Locate the cell with the specified text and output its (X, Y) center coordinate. 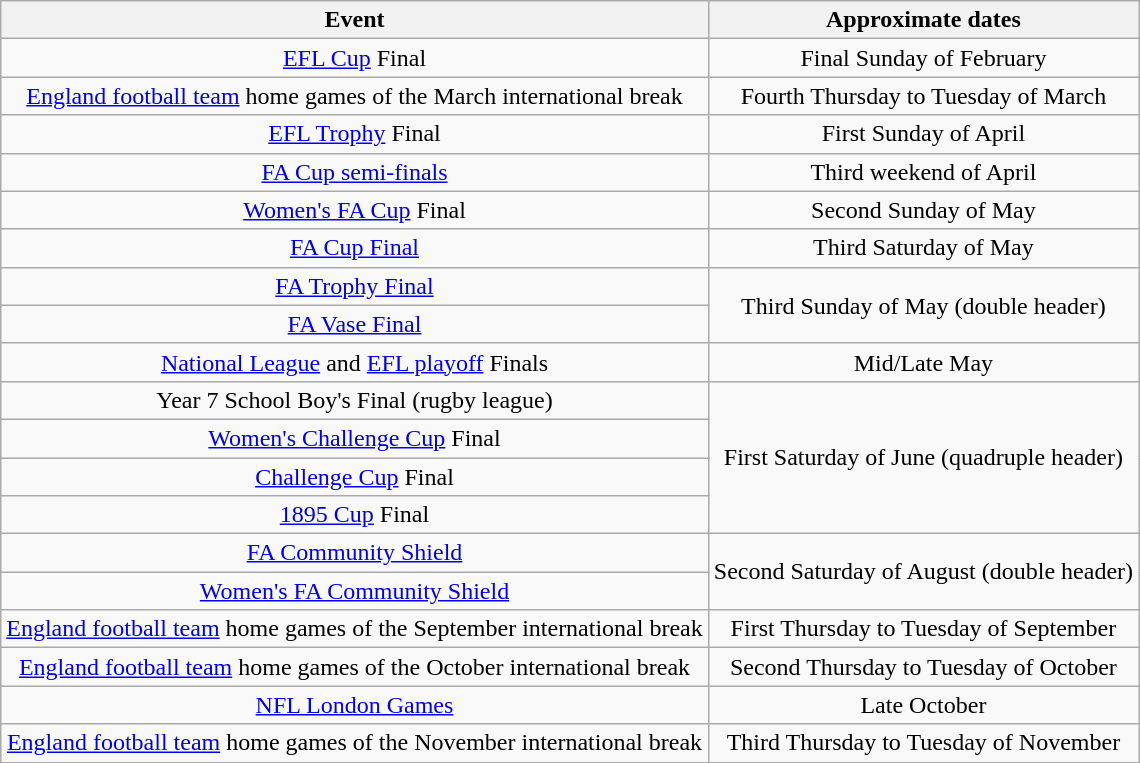
England football team home games of the March international break (355, 96)
Women's FA Community Shield (355, 591)
Final Sunday of February (923, 58)
FA Vase Final (355, 324)
National League and EFL playoff Finals (355, 362)
England football team home games of the November international break (355, 743)
Women's FA Cup Final (355, 210)
Approximate dates (923, 20)
Third weekend of April (923, 172)
Year 7 School Boy's Final (rugby league) (355, 400)
First Sunday of April (923, 134)
EFL Trophy Final (355, 134)
Third Saturday of May (923, 248)
England football team home games of the September international break (355, 629)
Second Sunday of May (923, 210)
FA Cup Final (355, 248)
Challenge Cup Final (355, 477)
1895 Cup Final (355, 515)
First Thursday to Tuesday of September (923, 629)
First Saturday of June (quadruple header) (923, 457)
Second Thursday to Tuesday of October (923, 667)
Women's Challenge Cup Final (355, 438)
FA Cup semi-finals (355, 172)
FA Trophy Final (355, 286)
NFL London Games (355, 705)
Mid/Late May (923, 362)
Second Saturday of August (double header) (923, 572)
FA Community Shield (355, 553)
England football team home games of the October international break (355, 667)
EFL Cup Final (355, 58)
Third Thursday to Tuesday of November (923, 743)
Late October (923, 705)
Event (355, 20)
Third Sunday of May (double header) (923, 305)
Fourth Thursday to Tuesday of March (923, 96)
